Identify which cell holds the provided text, then report its [X, Y] central coordinate. 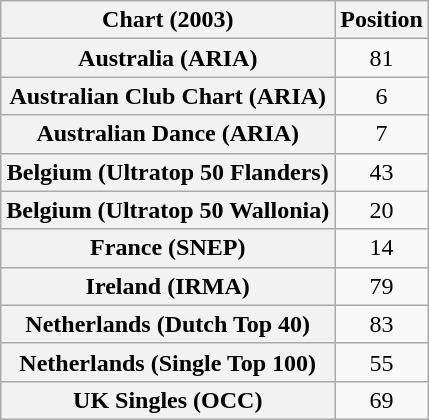
Position [382, 20]
UK Singles (OCC) [168, 400]
55 [382, 362]
Ireland (IRMA) [168, 286]
14 [382, 248]
81 [382, 58]
43 [382, 172]
France (SNEP) [168, 248]
Belgium (Ultratop 50 Wallonia) [168, 210]
Netherlands (Single Top 100) [168, 362]
6 [382, 96]
Netherlands (Dutch Top 40) [168, 324]
83 [382, 324]
Australia (ARIA) [168, 58]
Australian Club Chart (ARIA) [168, 96]
7 [382, 134]
Chart (2003) [168, 20]
Australian Dance (ARIA) [168, 134]
69 [382, 400]
Belgium (Ultratop 50 Flanders) [168, 172]
79 [382, 286]
20 [382, 210]
